Output the (X, Y) coordinate of the center of the cell containing the given text.  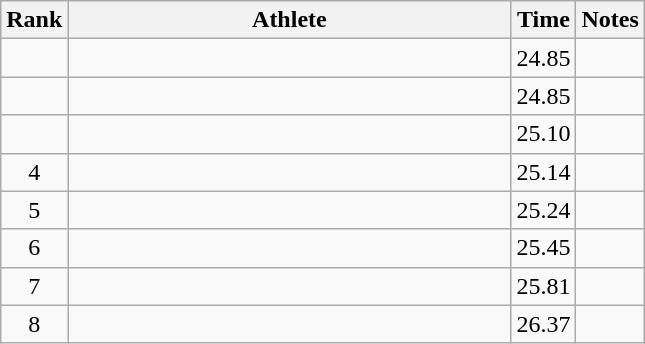
4 (34, 172)
Rank (34, 20)
5 (34, 210)
26.37 (544, 324)
25.81 (544, 286)
Time (544, 20)
6 (34, 248)
25.14 (544, 172)
Notes (610, 20)
Athlete (290, 20)
7 (34, 286)
25.45 (544, 248)
25.10 (544, 134)
8 (34, 324)
25.24 (544, 210)
